Extract the [X, Y] coordinate from the center of the cell holding the provided text.  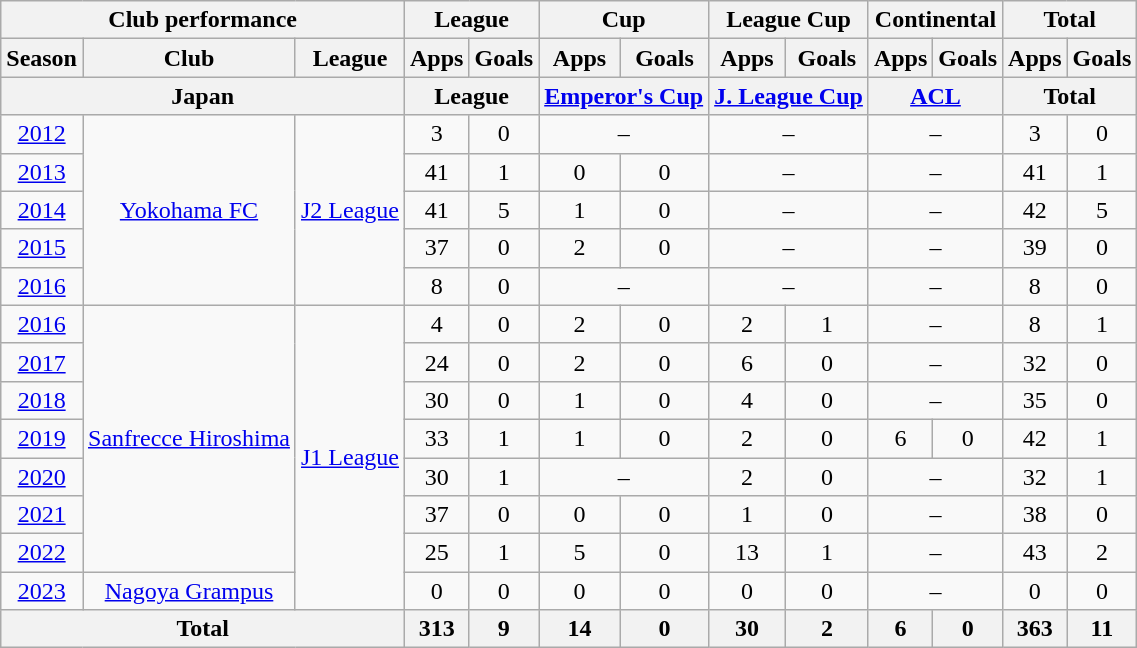
Season [42, 58]
24 [437, 362]
J1 League [350, 457]
2012 [42, 134]
313 [437, 629]
Nagoya Grampus [188, 591]
2021 [42, 515]
J2 League [350, 210]
38 [1035, 515]
2018 [42, 400]
J. League Cup [789, 96]
9 [504, 629]
13 [748, 553]
Club [188, 58]
25 [437, 553]
Continental [935, 20]
14 [580, 629]
2013 [42, 172]
Club performance [203, 20]
Yokohama FC [188, 210]
2020 [42, 477]
ACL [935, 96]
2019 [42, 438]
2015 [42, 248]
Sanfrecce Hiroshima [188, 438]
35 [1035, 400]
Cup [624, 20]
39 [1035, 248]
33 [437, 438]
43 [1035, 553]
363 [1035, 629]
2014 [42, 210]
2023 [42, 591]
2017 [42, 362]
League Cup [789, 20]
Emperor's Cup [624, 96]
11 [1102, 629]
2022 [42, 553]
Japan [203, 96]
